Output the [x, y] coordinate of the center of the cell containing the given text.  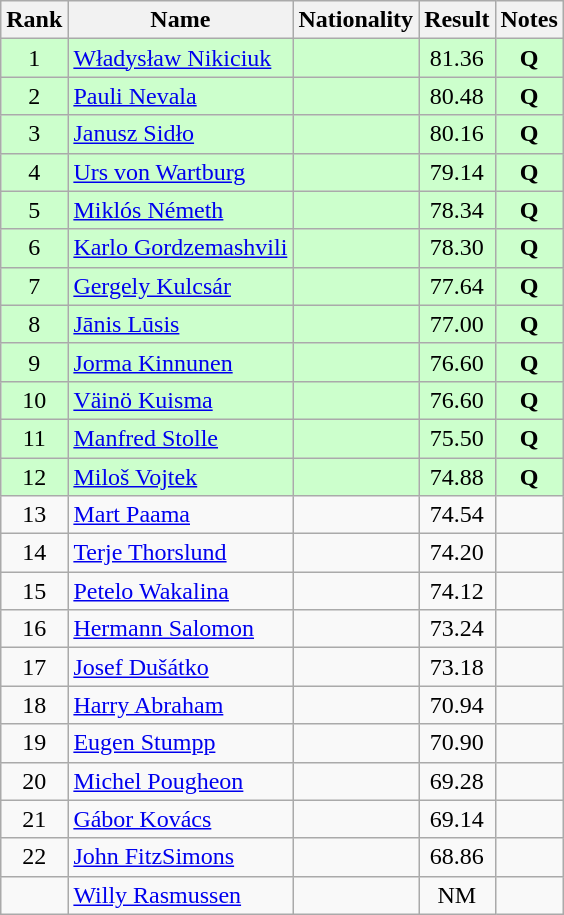
81.36 [457, 58]
Rank [34, 20]
Urs von Wartburg [180, 172]
13 [34, 515]
5 [34, 210]
77.64 [457, 286]
78.30 [457, 248]
Pauli Nevala [180, 96]
8 [34, 324]
74.20 [457, 553]
Manfred Stolle [180, 438]
74.88 [457, 477]
Josef Dušátko [180, 667]
12 [34, 477]
Väinö Kuisma [180, 400]
Harry Abraham [180, 705]
68.86 [457, 857]
21 [34, 819]
17 [34, 667]
Petelo Wakalina [180, 591]
Władysław Nikiciuk [180, 58]
Karlo Gordzemashvili [180, 248]
19 [34, 743]
4 [34, 172]
80.48 [457, 96]
11 [34, 438]
77.00 [457, 324]
69.14 [457, 819]
9 [34, 362]
Michel Pougheon [180, 781]
20 [34, 781]
Miklós Németh [180, 210]
Result [457, 20]
15 [34, 591]
Gergely Kulcsár [180, 286]
1 [34, 58]
80.16 [457, 134]
Willy Rasmussen [180, 895]
Mart Paama [180, 515]
74.54 [457, 515]
Jorma Kinnunen [180, 362]
75.50 [457, 438]
6 [34, 248]
2 [34, 96]
Notes [529, 20]
74.12 [457, 591]
Jānis Lūsis [180, 324]
70.90 [457, 743]
10 [34, 400]
Eugen Stumpp [180, 743]
69.28 [457, 781]
79.14 [457, 172]
7 [34, 286]
Janusz Sidło [180, 134]
Miloš Vojtek [180, 477]
Terje Thorslund [180, 553]
78.34 [457, 210]
Hermann Salomon [180, 629]
Name [180, 20]
73.18 [457, 667]
18 [34, 705]
70.94 [457, 705]
73.24 [457, 629]
16 [34, 629]
Gábor Kovács [180, 819]
22 [34, 857]
John FitzSimons [180, 857]
NM [457, 895]
Nationality [356, 20]
3 [34, 134]
14 [34, 553]
